Return [x, y] of the center of cell containing provided text 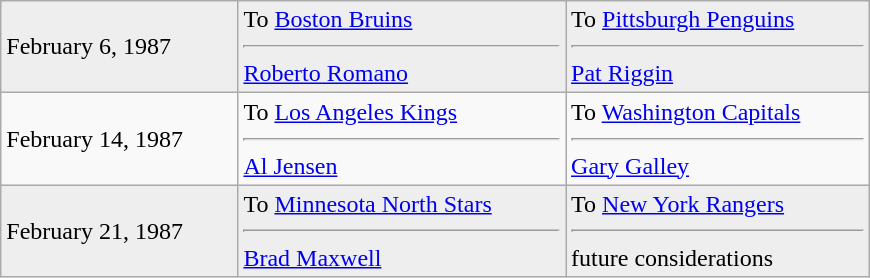
To New York Rangersfuture considerations [718, 231]
To Los Angeles KingsAl Jensen [402, 139]
To Boston BruinsRoberto Romano [402, 47]
To Pittsburgh PenguinsPat Riggin [718, 47]
February 21, 1987 [120, 231]
To Washington CapitalsGary Galley [718, 139]
February 14, 1987 [120, 139]
February 6, 1987 [120, 47]
To Minnesota North StarsBrad Maxwell [402, 231]
